Output the (x, y) coordinate of the center of the cell containing the given text.  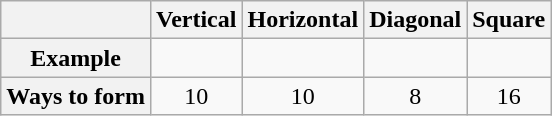
Example (76, 58)
Ways to form (76, 96)
Diagonal (416, 20)
Square (509, 20)
Horizontal (303, 20)
8 (416, 96)
Vertical (196, 20)
16 (509, 96)
